Determine the (x, y) coordinate at the center of the cell enclosing the given text.  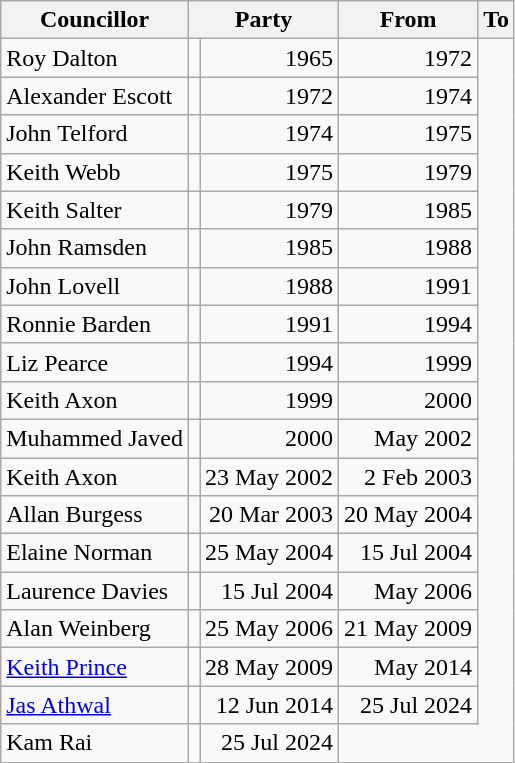
John Lovell (95, 286)
25 May 2004 (270, 553)
John Ramsden (95, 248)
Councillor (95, 20)
Roy Dalton (95, 58)
23 May 2002 (270, 477)
John Telford (95, 134)
Kam Rai (95, 743)
25 May 2006 (270, 629)
May 2014 (408, 667)
20 May 2004 (408, 515)
Allan Burgess (95, 515)
Alexander Escott (95, 96)
1965 (270, 58)
Party (263, 20)
Jas Athwal (95, 705)
To (496, 20)
Keith Salter (95, 210)
28 May 2009 (270, 667)
2 Feb 2003 (408, 477)
Ronnie Barden (95, 324)
May 2006 (408, 591)
20 Mar 2003 (270, 515)
Keith Webb (95, 172)
Muhammed Javed (95, 438)
Alan Weinberg (95, 629)
Elaine Norman (95, 553)
12 Jun 2014 (270, 705)
Liz Pearce (95, 362)
21 May 2009 (408, 629)
May 2002 (408, 438)
From (408, 20)
Laurence Davies (95, 591)
Keith Prince (95, 667)
